Output the (X, Y) coordinate of the center of the cell containing the given text.  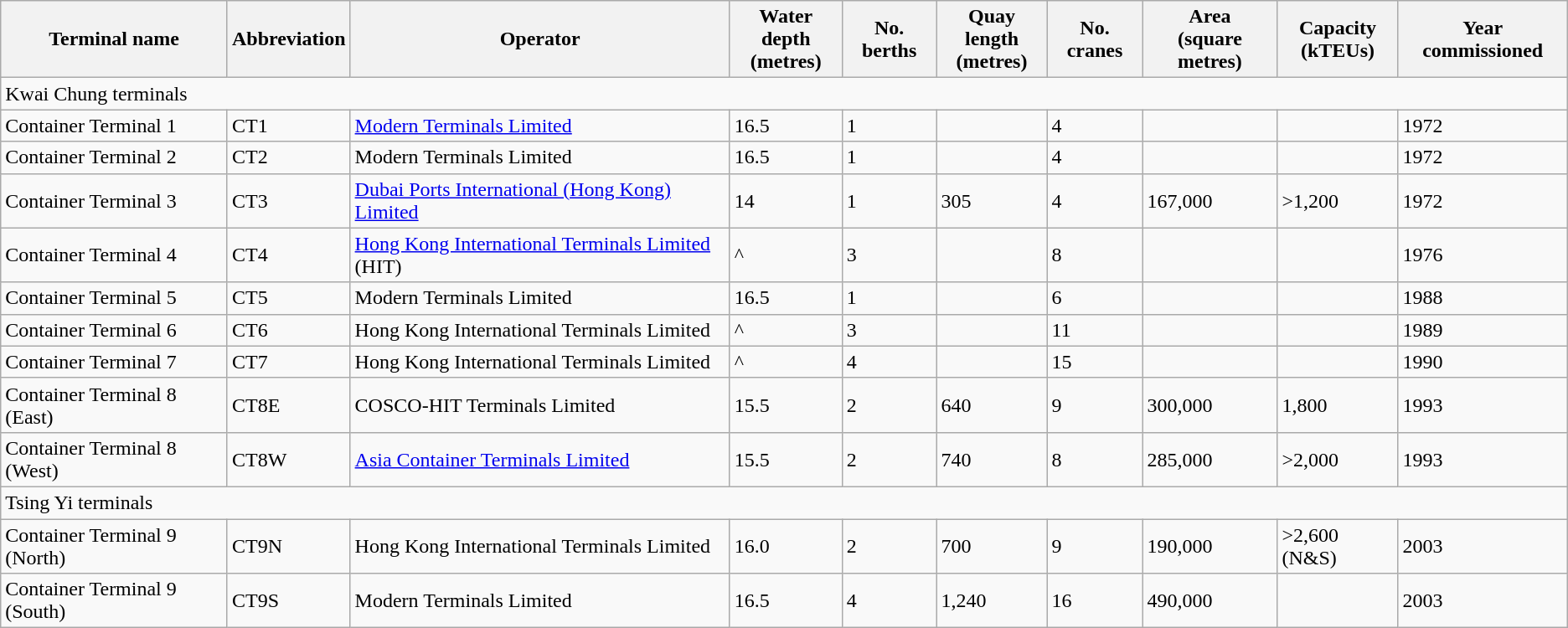
Hong Kong International Terminals Limited (HIT) (539, 255)
1,240 (992, 601)
Water depth(metres) (786, 39)
1989 (1483, 330)
Dubai Ports International (Hong Kong) Limited (539, 201)
Terminal name (114, 39)
300,000 (1210, 405)
740 (992, 459)
167,000 (1210, 201)
Tsing Yi terminals (784, 502)
>2,600 (N&S) (1338, 546)
No. berths (890, 39)
CT2 (288, 157)
>1,200 (1338, 201)
Capacity(kTEUs) (1338, 39)
15 (1095, 362)
CT7 (288, 362)
CT8W (288, 459)
CT6 (288, 330)
Abbreviation (288, 39)
285,000 (1210, 459)
>2,000 (1338, 459)
Container Terminal 2 (114, 157)
16.0 (786, 546)
Container Terminal 9 (South) (114, 601)
Kwai Chung terminals (784, 94)
CT9S (288, 601)
1990 (1483, 362)
Container Terminal 8 (West) (114, 459)
No. cranes (1095, 39)
Area(square metres) (1210, 39)
305 (992, 201)
1976 (1483, 255)
Quay length(metres) (992, 39)
Container Terminal 1 (114, 126)
CT8E (288, 405)
Container Terminal 9 (North) (114, 546)
COSCO-HIT Terminals Limited (539, 405)
Asia Container Terminals Limited (539, 459)
14 (786, 201)
CT4 (288, 255)
1,800 (1338, 405)
190,000 (1210, 546)
Container Terminal 6 (114, 330)
Container Terminal 3 (114, 201)
Year commissioned (1483, 39)
16 (1095, 601)
700 (992, 546)
6 (1095, 298)
Container Terminal 8 (East) (114, 405)
11 (1095, 330)
CT9N (288, 546)
CT1 (288, 126)
CT3 (288, 201)
640 (992, 405)
Container Terminal 4 (114, 255)
1988 (1483, 298)
Operator (539, 39)
490,000 (1210, 601)
Container Terminal 5 (114, 298)
Container Terminal 7 (114, 362)
CT5 (288, 298)
